Locate the cell with the specified text and output its (X, Y) center coordinate. 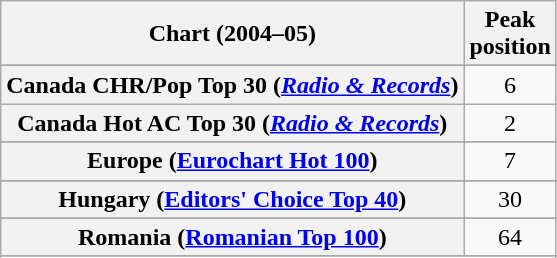
Chart (2004–05) (232, 34)
Peakposition (510, 34)
Romania (Romanian Top 100) (232, 237)
7 (510, 161)
Hungary (Editors' Choice Top 40) (232, 199)
2 (510, 123)
30 (510, 199)
Canada Hot AC Top 30 (Radio & Records) (232, 123)
6 (510, 85)
Europe (Eurochart Hot 100) (232, 161)
Canada CHR/Pop Top 30 (Radio & Records) (232, 85)
64 (510, 237)
